Scan for the cell matching the given text and deliver its (X, Y) coordinate at center. 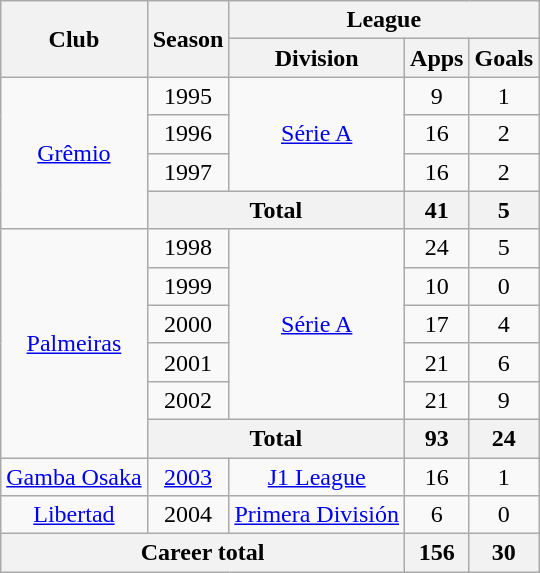
Career total (203, 553)
2004 (188, 515)
Palmeiras (74, 343)
17 (437, 324)
30 (504, 553)
1999 (188, 286)
Season (188, 39)
Goals (504, 58)
1996 (188, 134)
Apps (437, 58)
41 (437, 210)
4 (504, 324)
1998 (188, 248)
Primera División (317, 515)
10 (437, 286)
Grêmio (74, 153)
2001 (188, 362)
93 (437, 438)
2000 (188, 324)
2003 (188, 477)
2002 (188, 400)
1997 (188, 172)
Gamba Osaka (74, 477)
156 (437, 553)
J1 League (317, 477)
Club (74, 39)
1995 (188, 96)
League (384, 20)
Libertad (74, 515)
Division (317, 58)
